For the text-containing cell, return its midpoint in (x, y) coordinate format. 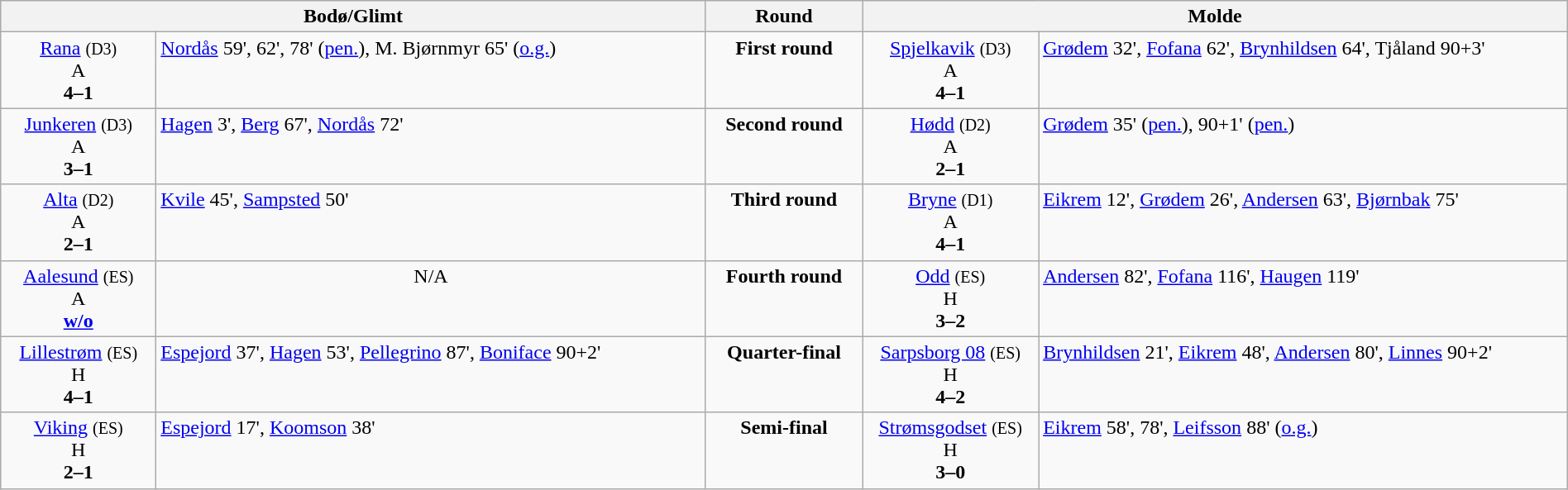
N/A (431, 298)
Sarpsborg 08 (ES)H4–2 (951, 374)
Grødem 35' (pen.), 90+1' (pen.) (1303, 146)
Espejord 17', Koomson 38' (431, 450)
Molde (1216, 17)
Bodø/Glimt (354, 17)
Junkeren (D3)A3–1 (79, 146)
Odd (ES)H3–2 (951, 298)
Second round (784, 146)
Viking (ES)H2–1 (79, 450)
Aalesund (ES)Aw/o (79, 298)
Fourth round (784, 298)
First round (784, 70)
Eikrem 12', Grødem 26', Andersen 63', Bjørnbak 75' (1303, 222)
Semi-final (784, 450)
Spjelkavik (D3)A4–1 (951, 70)
Andersen 82', Fofana 116', Haugen 119' (1303, 298)
Grødem 32', Fofana 62', Brynhildsen 64', Tjåland 90+3' (1303, 70)
Hagen 3', Berg 67', Nordås 72' (431, 146)
Quarter-final (784, 374)
Nordås 59', 62', 78' (pen.), M. Bjørnmyr 65' (o.g.) (431, 70)
Lillestrøm (ES)H4–1 (79, 374)
Bryne (D1)A4–1 (951, 222)
Brynhildsen 21', Eikrem 48', Andersen 80', Linnes 90+2' (1303, 374)
Rana (D3)A4–1 (79, 70)
Hødd (D2)A2–1 (951, 146)
Espejord 37', Hagen 53', Pellegrino 87', Boniface 90+2' (431, 374)
Round (784, 17)
Kvile 45', Sampsted 50' (431, 222)
Alta (D2)A2–1 (79, 222)
Eikrem 58', 78', Leifsson 88' (o.g.) (1303, 450)
Strømsgodset (ES)H3–0 (951, 450)
Third round (784, 222)
